Return [x, y] of the center of cell containing provided text 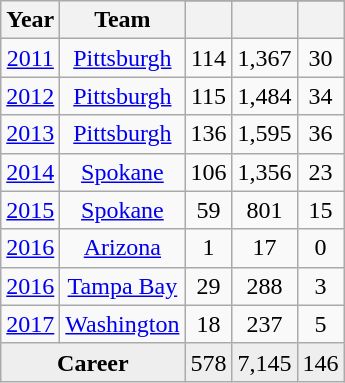
578 [208, 362]
136 [208, 134]
2015 [30, 210]
1 [208, 248]
801 [264, 210]
2012 [30, 96]
2011 [30, 58]
114 [208, 58]
106 [208, 172]
1,356 [264, 172]
Team [122, 20]
Arizona [122, 248]
23 [320, 172]
2017 [30, 324]
5 [320, 324]
Year [30, 20]
1,367 [264, 58]
29 [208, 286]
1,595 [264, 134]
Tampa Bay [122, 286]
237 [264, 324]
15 [320, 210]
34 [320, 96]
30 [320, 58]
2014 [30, 172]
0 [320, 248]
36 [320, 134]
17 [264, 248]
288 [264, 286]
1,484 [264, 96]
Washington [122, 324]
59 [208, 210]
18 [208, 324]
7,145 [264, 362]
2013 [30, 134]
Career [93, 362]
146 [320, 362]
115 [208, 96]
3 [320, 286]
